Determine the (X, Y) coordinate at the center of the cell enclosing the given text.  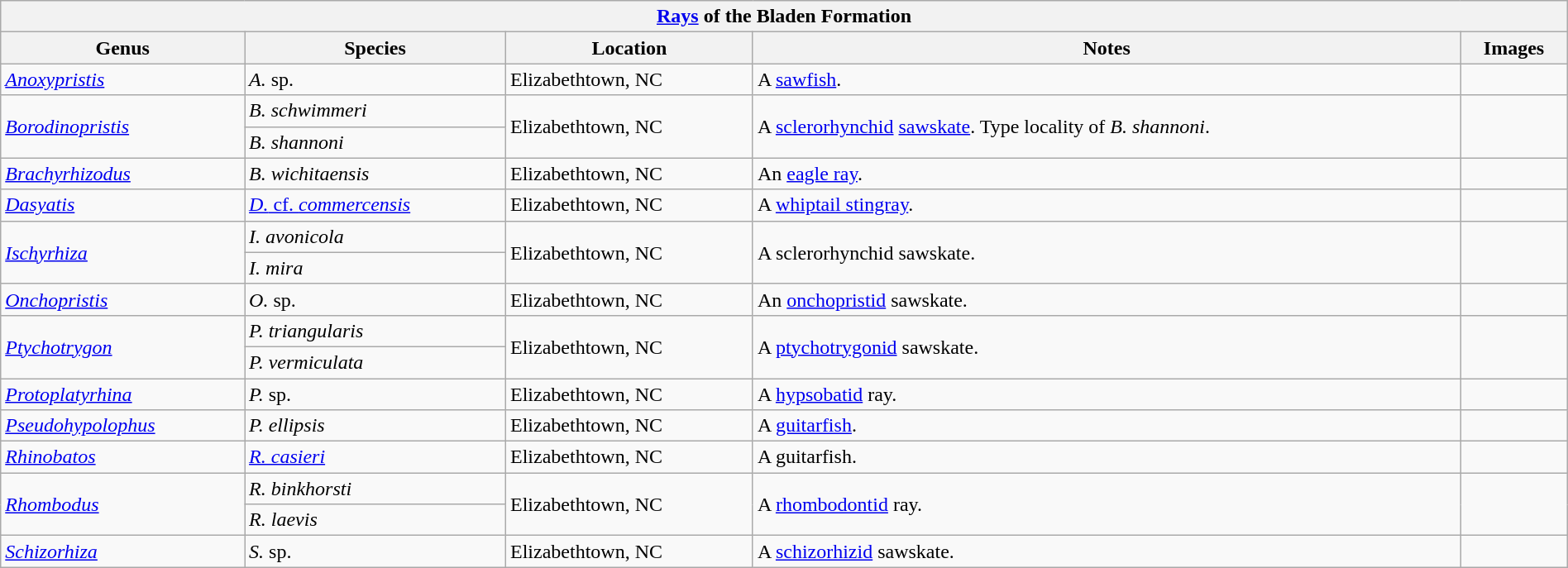
P. ellipsis (375, 426)
Rhombodus (122, 504)
Anoxypristis (122, 79)
R. laevis (375, 520)
A sclerorhynchid sawskate. (1107, 252)
B. schwimmeri (375, 111)
O. sp. (375, 299)
An eagle ray. (1107, 174)
Pseudohypolophus (122, 426)
Rays of the Bladen Formation (784, 17)
A sawfish. (1107, 79)
Genus (122, 48)
Borodinopristis (122, 126)
Onchopristis (122, 299)
P. sp. (375, 394)
Location (629, 48)
A. sp. (375, 79)
P. vermiculata (375, 362)
B. shannoni (375, 142)
A schizorhizid sawskate. (1107, 551)
Ptychotrygon (122, 346)
A ptychotrygonid sawskate. (1107, 346)
Images (1513, 48)
D. cf. commercensis (375, 205)
Species (375, 48)
Schizorhiza (122, 551)
Dasyatis (122, 205)
A hypsobatid ray. (1107, 394)
Ischyrhiza (122, 252)
Notes (1107, 48)
P. triangularis (375, 331)
Brachyrhizodus (122, 174)
I. mira (375, 268)
Rhinobatos (122, 457)
R. binkhorsti (375, 489)
A sclerorhynchid sawskate. Type locality of B. shannoni. (1107, 126)
Protoplatyrhina (122, 394)
I. avonicola (375, 236)
A rhombodontid ray. (1107, 504)
An onchopristid sawskate. (1107, 299)
B. wichitaensis (375, 174)
A whiptail stingray. (1107, 205)
R. casieri (375, 457)
S. sp. (375, 551)
